Determine the (x, y) coordinate at the center of the cell enclosing the given text.  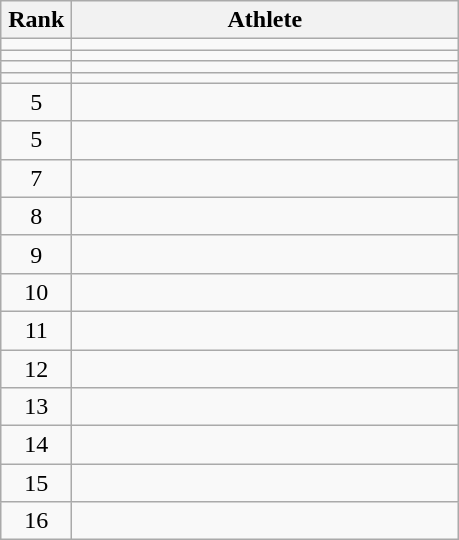
9 (36, 254)
10 (36, 292)
16 (36, 521)
12 (36, 369)
7 (36, 178)
11 (36, 330)
8 (36, 216)
13 (36, 407)
Athlete (265, 20)
14 (36, 445)
15 (36, 483)
Rank (36, 20)
